For the text-containing cell, return its midpoint in (X, Y) coordinate format. 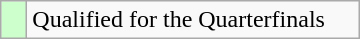
Qualified for the Quarterfinals (193, 20)
